From the cell containing the given text, extract its center point as [x, y] coordinate. 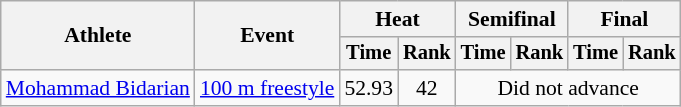
100 m freestyle [267, 88]
Semifinal [512, 19]
Did not advance [568, 88]
Final [624, 19]
Mohammad Bidarian [98, 88]
Event [267, 36]
42 [427, 88]
Athlete [98, 36]
52.93 [368, 88]
Heat [397, 19]
